For the text-containing cell, return its midpoint in (x, y) coordinate format. 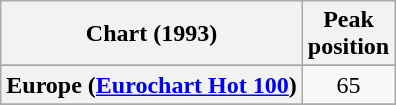
65 (348, 85)
Chart (1993) (152, 34)
Peakposition (348, 34)
Europe (Eurochart Hot 100) (152, 85)
